Find where the given text appears and provide that cell's center as [x, y] coordinate. 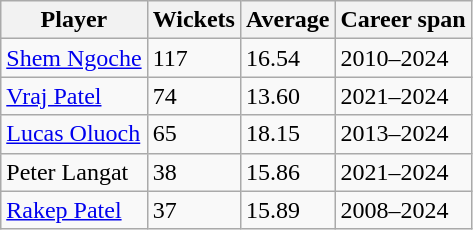
74 [194, 96]
Shem Ngoche [74, 58]
2008–2024 [403, 210]
Peter Langat [74, 172]
2013–2024 [403, 134]
Career span [403, 20]
117 [194, 58]
2010–2024 [403, 58]
18.15 [288, 134]
Wickets [194, 20]
Vraj Patel [74, 96]
15.89 [288, 210]
16.54 [288, 58]
38 [194, 172]
Lucas Oluoch [74, 134]
Average [288, 20]
Rakep Patel [74, 210]
37 [194, 210]
Player [74, 20]
65 [194, 134]
15.86 [288, 172]
13.60 [288, 96]
